Return the [x, y] coordinate for the center point of the cell that contains the specified text.  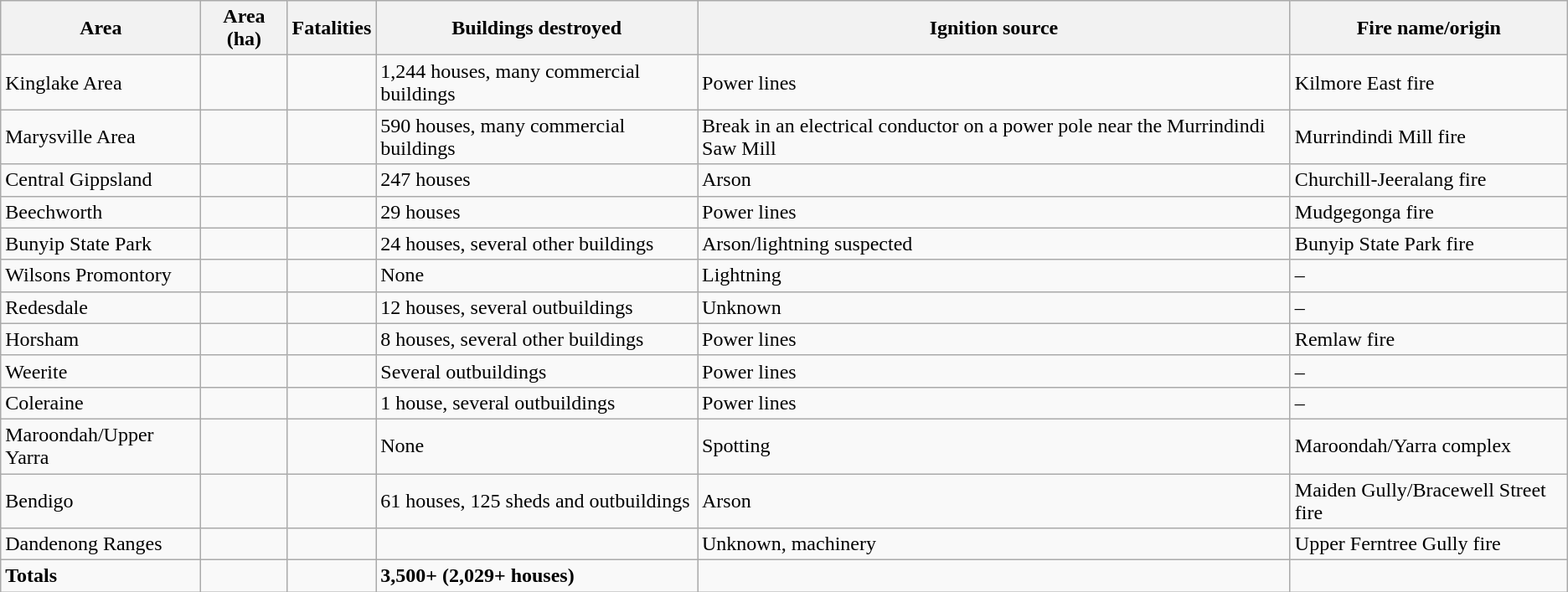
8 houses, several other buildings [537, 339]
Bendigo [101, 501]
Fire name/origin [1429, 28]
Coleraine [101, 403]
Unknown, machinery [993, 544]
Murrindindi Mill fire [1429, 137]
590 houses, many commercial buildings [537, 137]
Ignition source [993, 28]
Mudgegonga fire [1429, 212]
Spotting [993, 445]
Redesdale [101, 307]
Area (ha) [245, 28]
Fatalities [332, 28]
Unknown [993, 307]
Remlaw fire [1429, 339]
Maiden Gully/Bracewell Street fire [1429, 501]
1,244 houses, many commercial buildings [537, 82]
Maroondah/Upper Yarra [101, 445]
61 houses, 125 sheds and outbuildings [537, 501]
3,500+ (2,029+ houses) [537, 576]
Central Gippsland [101, 180]
Wilsons Promontory [101, 275]
Bunyip State Park fire [1429, 244]
29 houses [537, 212]
Horsham [101, 339]
Bunyip State Park [101, 244]
Arson/lightning suspected [993, 244]
Churchill-Jeeralang fire [1429, 180]
Weerite [101, 371]
Upper Ferntree Gully fire [1429, 544]
12 houses, several outbuildings [537, 307]
24 houses, several other buildings [537, 244]
Kilmore East fire [1429, 82]
Buildings destroyed [537, 28]
1 house, several outbuildings [537, 403]
Kinglake Area [101, 82]
Several outbuildings [537, 371]
Dandenong Ranges [101, 544]
247 houses [537, 180]
Beechworth [101, 212]
Marysville Area [101, 137]
Area [101, 28]
Lightning [993, 275]
Break in an electrical conductor on a power pole near the Murrindindi Saw Mill [993, 137]
Totals [101, 576]
Maroondah/Yarra complex [1429, 445]
